Find where the given text appears and provide that cell's center as (X, Y) coordinate. 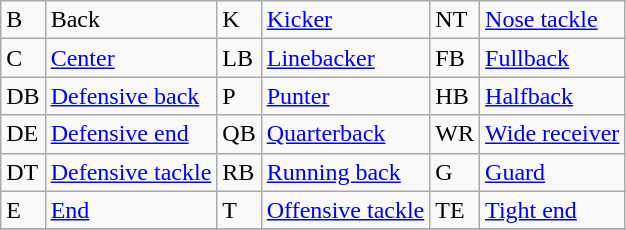
Quarterback (346, 134)
Defensive end (131, 134)
Center (131, 58)
HB (455, 96)
DE (23, 134)
Nose tackle (552, 20)
Halfback (552, 96)
TE (455, 210)
Wide receiver (552, 134)
Fullback (552, 58)
Tight end (552, 210)
DT (23, 172)
FB (455, 58)
QB (239, 134)
K (239, 20)
Punter (346, 96)
Linebacker (346, 58)
E (23, 210)
Guard (552, 172)
P (239, 96)
Defensive tackle (131, 172)
Back (131, 20)
WR (455, 134)
DB (23, 96)
C (23, 58)
Defensive back (131, 96)
Offensive tackle (346, 210)
End (131, 210)
G (455, 172)
NT (455, 20)
B (23, 20)
T (239, 210)
Kicker (346, 20)
LB (239, 58)
Running back (346, 172)
RB (239, 172)
